For the text-containing cell, return its midpoint in (X, Y) coordinate format. 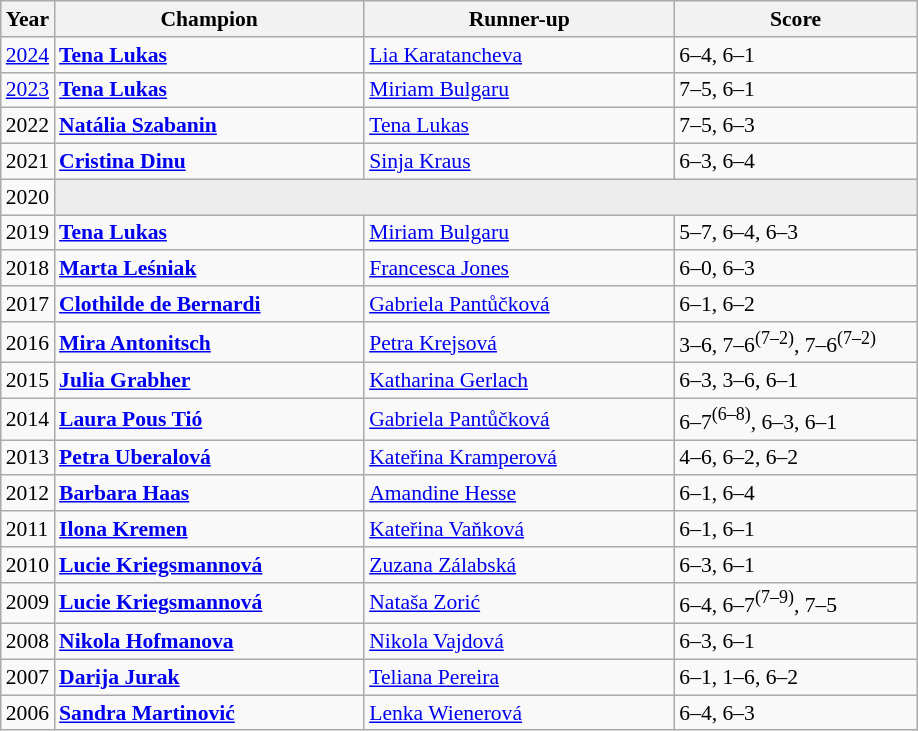
3–6, 7–6(7–2), 7–6(7–2) (796, 342)
Katharina Gerlach (519, 381)
6–1, 1–6, 6–2 (796, 677)
Petra Krejsová (519, 342)
6–1, 6–1 (796, 529)
6–3, 6–4 (796, 162)
6–4, 6–7(7–9), 7–5 (796, 604)
2017 (28, 304)
2011 (28, 529)
Clothilde de Bernardi (209, 304)
2023 (28, 90)
Champion (209, 19)
Teliana Pereira (519, 677)
Sandra Martinović (209, 713)
Nataša Zorić (519, 604)
Lenka Wienerová (519, 713)
Mira Antonitsch (209, 342)
Year (28, 19)
Natália Szabanin (209, 126)
2018 (28, 269)
Nikola Vajdová (519, 642)
2022 (28, 126)
7–5, 6–3 (796, 126)
Ilona Kremen (209, 529)
2014 (28, 420)
2015 (28, 381)
7–5, 6–1 (796, 90)
Petra Uberalová (209, 458)
2019 (28, 233)
2021 (28, 162)
2009 (28, 604)
6–0, 6–3 (796, 269)
6–7(6–8), 6–3, 6–1 (796, 420)
Nikola Hofmanova (209, 642)
2024 (28, 55)
Laura Pous Tió (209, 420)
Darija Jurak (209, 677)
2008 (28, 642)
Runner-up (519, 19)
Barbara Haas (209, 494)
Cristina Dinu (209, 162)
Francesca Jones (519, 269)
Sinja Kraus (519, 162)
2016 (28, 342)
6–3, 3–6, 6–1 (796, 381)
Amandine Hesse (519, 494)
2020 (28, 197)
2010 (28, 565)
6–1, 6–2 (796, 304)
6–4, 6–3 (796, 713)
Score (796, 19)
Julia Grabher (209, 381)
2006 (28, 713)
4–6, 6–2, 6–2 (796, 458)
Marta Leśniak (209, 269)
Kateřina Vaňková (519, 529)
2012 (28, 494)
6–4, 6–1 (796, 55)
Zuzana Zálabská (519, 565)
6–1, 6–4 (796, 494)
2013 (28, 458)
Kateřina Kramperová (519, 458)
Lia Karatancheva (519, 55)
2007 (28, 677)
5–7, 6–4, 6–3 (796, 233)
